Extract the (X, Y) coordinate from the center of the cell holding the provided text.  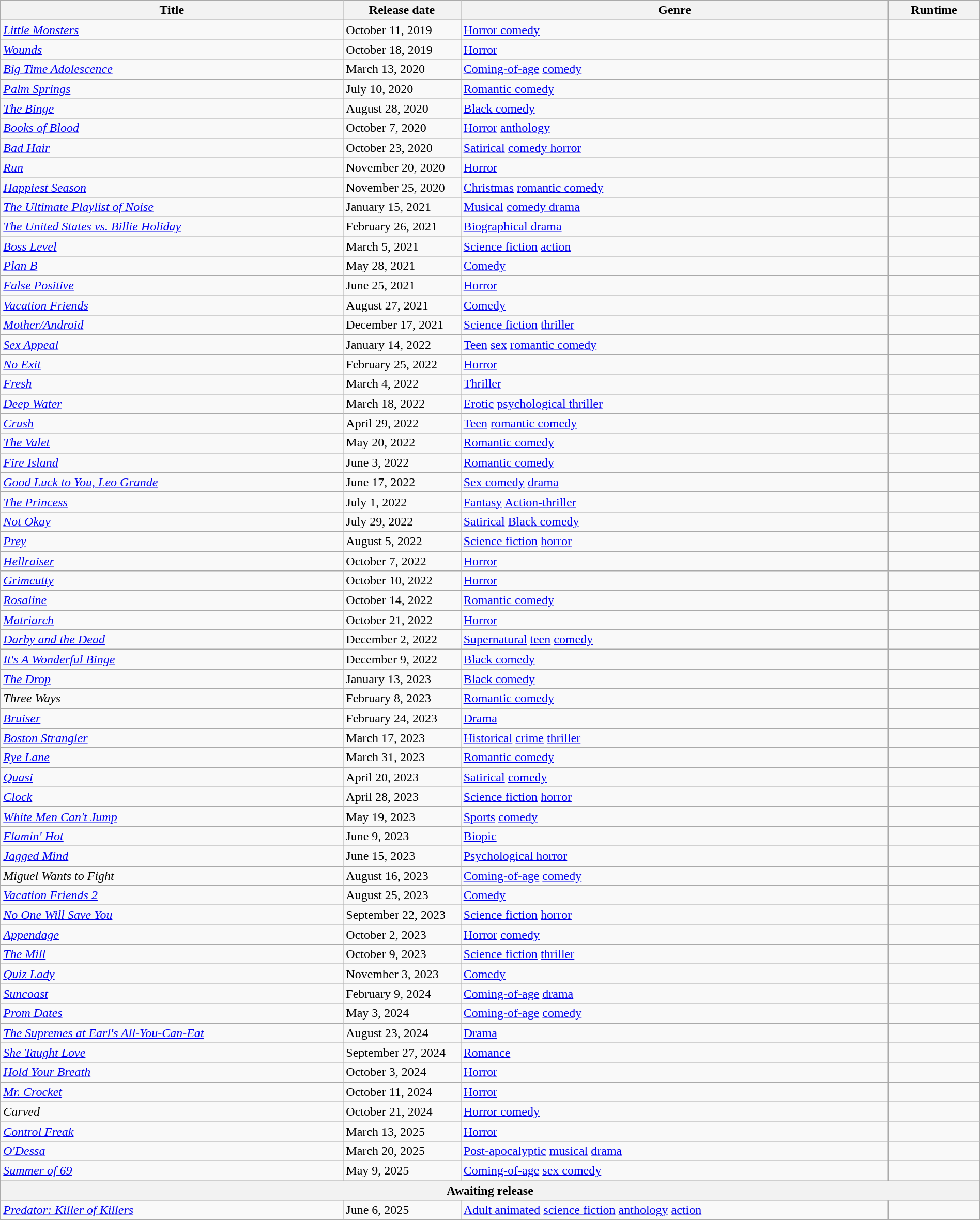
November 25, 2020 (402, 187)
August 27, 2021 (402, 305)
Deep Water (172, 404)
March 20, 2025 (402, 1151)
December 9, 2022 (402, 659)
August 28, 2020 (402, 109)
No One Will Save You (172, 915)
Matriarch (172, 620)
Rye Lane (172, 758)
Crush (172, 423)
Wounds (172, 50)
December 2, 2022 (402, 640)
October 14, 2022 (402, 600)
Bruiser (172, 718)
Science fiction action (675, 246)
May 20, 2022 (402, 443)
October 9, 2023 (402, 954)
November 3, 2023 (402, 974)
February 8, 2023 (402, 699)
March 17, 2023 (402, 738)
December 17, 2021 (402, 325)
Boston Strangler (172, 738)
Summer of 69 (172, 1170)
Sports comedy (675, 816)
The Princess (172, 502)
August 23, 2024 (402, 1033)
October 23, 2020 (402, 148)
Title (172, 10)
July 10, 2020 (402, 89)
October 11, 2024 (402, 1092)
June 17, 2022 (402, 482)
Sex comedy drama (675, 482)
Christmas romantic comedy (675, 187)
October 3, 2024 (402, 1072)
October 21, 2022 (402, 620)
March 4, 2022 (402, 384)
The United States vs. Billie Holiday (172, 226)
Rosaline (172, 600)
August 16, 2023 (402, 876)
July 29, 2022 (402, 521)
O'Dessa (172, 1151)
Prey (172, 541)
August 25, 2023 (402, 895)
Control Freak (172, 1131)
Coming-of-age sex comedy (675, 1170)
June 6, 2025 (402, 1210)
October 21, 2024 (402, 1111)
Happiest Season (172, 187)
Suncoast (172, 994)
Not Okay (172, 521)
February 9, 2024 (402, 994)
September 27, 2024 (402, 1053)
Fantasy Action-thriller (675, 502)
Prom Dates (172, 1013)
February 26, 2021 (402, 226)
Big Time Adolescence (172, 69)
Teen sex romantic comedy (675, 345)
Little Monsters (172, 30)
March 31, 2023 (402, 758)
June 25, 2021 (402, 286)
April 29, 2022 (402, 423)
She Taught Love (172, 1053)
Adult animated science fiction anthology action (675, 1210)
January 14, 2022 (402, 345)
Mother/Android (172, 325)
Mr. Crocket (172, 1092)
Clock (172, 797)
March 5, 2021 (402, 246)
Vacation Friends 2 (172, 895)
Miguel Wants to Fight (172, 876)
October 10, 2022 (402, 581)
Quasi (172, 777)
Biographical drama (675, 226)
Fire Island (172, 462)
Musical comedy drama (675, 207)
Genre (675, 10)
Release date (402, 10)
Runtime (934, 10)
January 13, 2023 (402, 679)
It's A Wonderful Binge (172, 659)
The Drop (172, 679)
The Supremes at Earl's All-You-Can-Eat (172, 1033)
Vacation Friends (172, 305)
August 5, 2022 (402, 541)
Flamin' Hot (172, 836)
Psychological horror (675, 856)
January 15, 2021 (402, 207)
Satirical comedy (675, 777)
Plan B (172, 266)
The Valet (172, 443)
Romance (675, 1053)
The Binge (172, 109)
Sex Appeal (172, 345)
April 28, 2023 (402, 797)
October 7, 2022 (402, 561)
March 13, 2020 (402, 69)
Fresh (172, 384)
Predator: Killer of Killers (172, 1210)
Erotic psychological thriller (675, 404)
October 11, 2019 (402, 30)
Darby and the Dead (172, 640)
Appendage (172, 935)
May 3, 2024 (402, 1013)
The Mill (172, 954)
April 20, 2023 (402, 777)
Satirical Black comedy (675, 521)
June 15, 2023 (402, 856)
No Exit (172, 364)
June 9, 2023 (402, 836)
Bad Hair (172, 148)
Teen romantic comedy (675, 423)
March 18, 2022 (402, 404)
The Ultimate Playlist of Noise (172, 207)
Good Luck to You, Leo Grande (172, 482)
Run (172, 167)
Hold Your Breath (172, 1072)
May 19, 2023 (402, 816)
Jagged Mind (172, 856)
May 28, 2021 (402, 266)
Thriller (675, 384)
March 13, 2025 (402, 1131)
False Positive (172, 286)
Grimcutty (172, 581)
October 7, 2020 (402, 128)
Awaiting release (490, 1190)
Hellraiser (172, 561)
Post-apocalyptic musical drama (675, 1151)
Biopic (675, 836)
July 1, 2022 (402, 502)
Supernatural teen comedy (675, 640)
Historical crime thriller (675, 738)
White Men Can't Jump (172, 816)
February 24, 2023 (402, 718)
Books of Blood (172, 128)
May 9, 2025 (402, 1170)
November 20, 2020 (402, 167)
Horror anthology (675, 128)
February 25, 2022 (402, 364)
October 2, 2023 (402, 935)
September 22, 2023 (402, 915)
Three Ways (172, 699)
Palm Springs (172, 89)
June 3, 2022 (402, 462)
Coming-of-age drama (675, 994)
Satirical comedy horror (675, 148)
Boss Level (172, 246)
Carved (172, 1111)
Quiz Lady (172, 974)
October 18, 2019 (402, 50)
